Provide the [X, Y] coordinate of the cell's center where the given text is located.  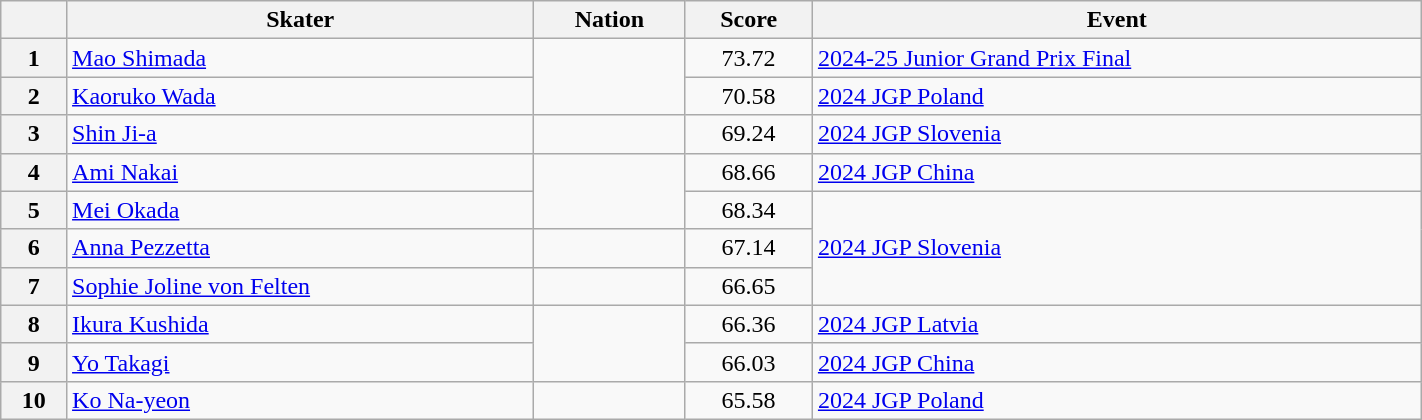
66.36 [749, 324]
2024-25 Junior Grand Prix Final [1116, 58]
Ko Na-yeon [300, 400]
Sophie Joline von Felten [300, 286]
6 [34, 248]
Event [1116, 20]
68.66 [749, 172]
Yo Takagi [300, 362]
5 [34, 210]
7 [34, 286]
Shin Ji-a [300, 134]
10 [34, 400]
1 [34, 58]
Score [749, 20]
69.24 [749, 134]
2024 JGP Latvia [1116, 324]
9 [34, 362]
70.58 [749, 96]
4 [34, 172]
Skater [300, 20]
3 [34, 134]
Mao Shimada [300, 58]
67.14 [749, 248]
65.58 [749, 400]
Kaoruko Wada [300, 96]
73.72 [749, 58]
68.34 [749, 210]
Ikura Kushida [300, 324]
Nation [610, 20]
66.65 [749, 286]
Mei Okada [300, 210]
Anna Pezzetta [300, 248]
Ami Nakai [300, 172]
2 [34, 96]
8 [34, 324]
66.03 [749, 362]
